Return [x, y] of the center of cell containing provided text 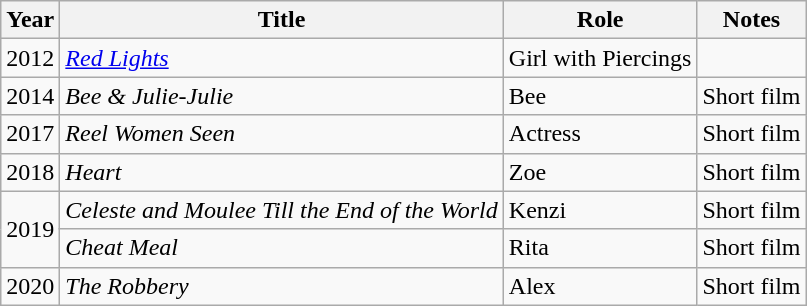
Bee & Julie-Julie [282, 96]
Heart [282, 172]
2014 [30, 96]
2019 [30, 229]
Rita [600, 248]
The Robbery [282, 286]
2012 [30, 58]
Cheat Meal [282, 248]
Actress [600, 134]
Kenzi [600, 210]
2017 [30, 134]
Notes [752, 20]
Red Lights [282, 58]
Role [600, 20]
Reel Women Seen [282, 134]
2018 [30, 172]
2020 [30, 286]
Celeste and Moulee Till the End of the World [282, 210]
Year [30, 20]
Bee [600, 96]
Girl with Piercings [600, 58]
Title [282, 20]
Alex [600, 286]
Zoe [600, 172]
